Identify which cell holds the provided text, then report its [x, y] central coordinate. 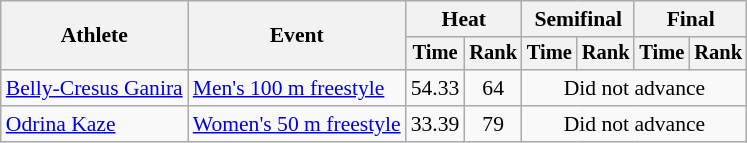
33.39 [436, 124]
64 [493, 88]
Final [690, 19]
Heat [464, 19]
79 [493, 124]
Event [297, 36]
Women's 50 m freestyle [297, 124]
54.33 [436, 88]
Semifinal [578, 19]
Men's 100 m freestyle [297, 88]
Odrina Kaze [94, 124]
Athlete [94, 36]
Belly-Cresus Ganira [94, 88]
